Capture the cell that displays the provided text and extract its (X, Y) central coordinate. 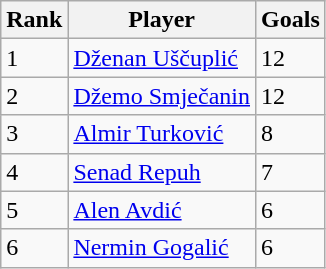
Džemo Smječanin (162, 96)
Player (162, 20)
7 (291, 172)
8 (291, 134)
Almir Turković (162, 134)
Senad Repuh (162, 172)
4 (34, 172)
Nermin Gogalić (162, 248)
Goals (291, 20)
Rank (34, 20)
2 (34, 96)
Alen Avdić (162, 210)
3 (34, 134)
1 (34, 58)
5 (34, 210)
Dženan Uščuplić (162, 58)
